Extract the [x, y] coordinate from the center of the cell holding the provided text.  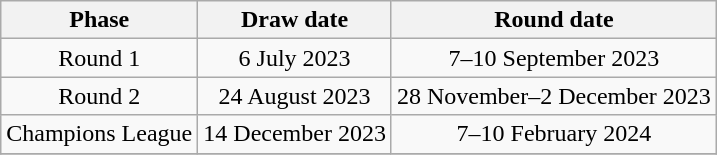
Champions League [100, 134]
Round 2 [100, 96]
Round date [554, 20]
28 November–2 December 2023 [554, 96]
14 December 2023 [295, 134]
6 July 2023 [295, 58]
Phase [100, 20]
Round 1 [100, 58]
Draw date [295, 20]
7–10 February 2024 [554, 134]
7–10 September 2023 [554, 58]
24 August 2023 [295, 96]
